From the cell containing the given text, extract its center point as (x, y) coordinate. 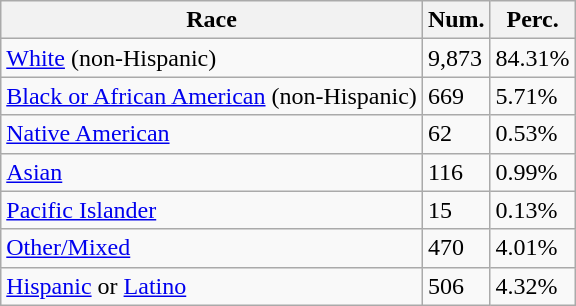
84.31% (532, 58)
5.71% (532, 96)
62 (456, 134)
White (non-Hispanic) (212, 58)
506 (456, 286)
Asian (212, 172)
9,873 (456, 58)
Num. (456, 20)
Black or African American (non-Hispanic) (212, 96)
0.99% (532, 172)
Native American (212, 134)
4.01% (532, 248)
0.53% (532, 134)
116 (456, 172)
15 (456, 210)
470 (456, 248)
Hispanic or Latino (212, 286)
Race (212, 20)
Other/Mixed (212, 248)
Perc. (532, 20)
669 (456, 96)
0.13% (532, 210)
4.32% (532, 286)
Pacific Islander (212, 210)
